Extract the [X, Y] coordinate from the center of the cell holding the provided text.  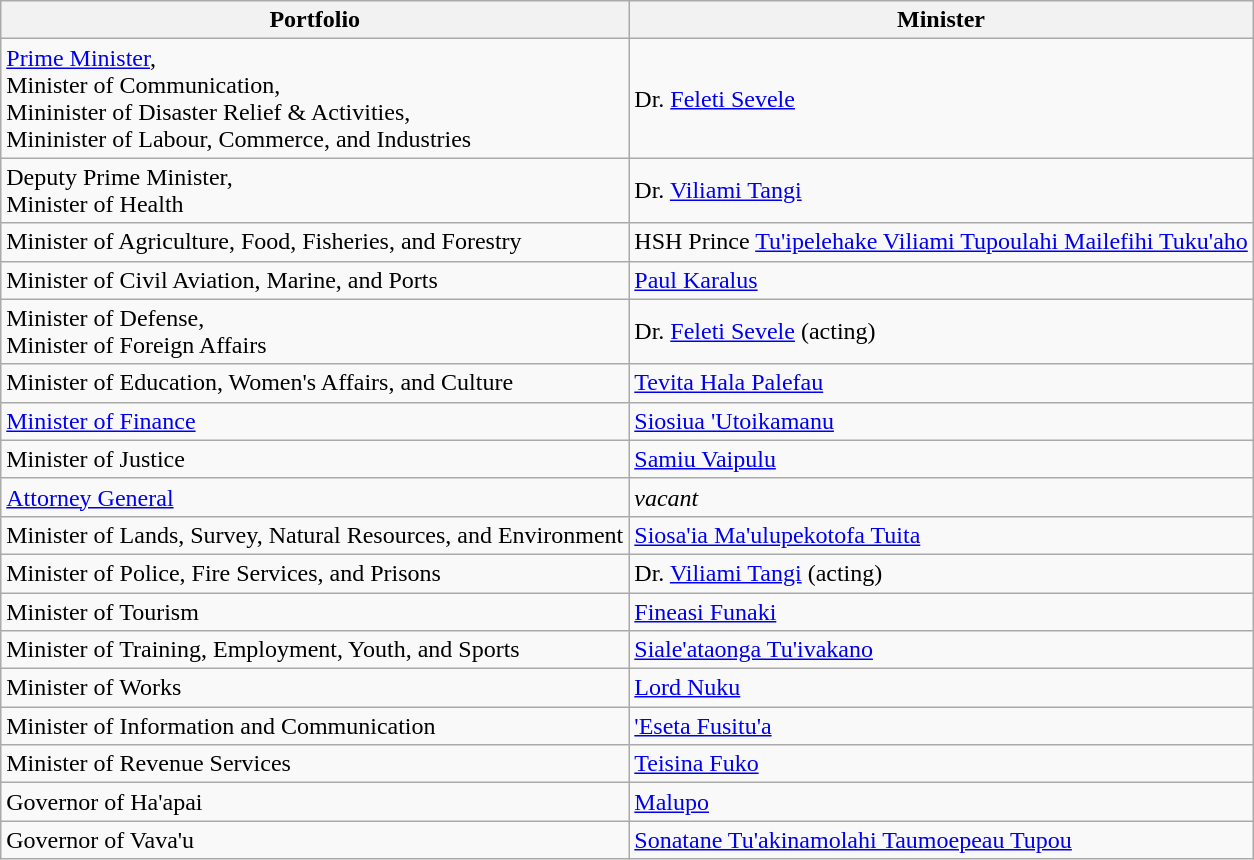
Minister [942, 20]
Minister of Revenue Services [315, 764]
Minister of Defense, Minister of Foreign Affairs [315, 332]
Paul Karalus [942, 280]
Lord Nuku [942, 688]
Prime Minister, Minister of Communication, Mininister of Disaster Relief & Activities, Mininister of Labour, Commerce, and Industries [315, 98]
Minister of Lands, Survey, Natural Resources, and Environment [315, 535]
Samiu Vaipulu [942, 459]
Minister of Finance [315, 421]
vacant [942, 497]
Portfolio [315, 20]
HSH Prince Tu'ipelehake Viliami Tupoulahi Mailefihi Tuku'aho [942, 242]
Dr. Viliami Tangi [942, 190]
Minister of Education, Women's Affairs, and Culture [315, 383]
Siale'ataonga Tu'ivakano [942, 650]
Deputy Prime Minister, Minister of Health [315, 190]
Sonatane Tu'akinamolahi Taumoepeau Tupou [942, 840]
Tevita Hala Palefau [942, 383]
Minister of Justice [315, 459]
Attorney General [315, 497]
Dr. Viliami Tangi (acting) [942, 573]
Minister of Agriculture, Food, Fisheries, and Forestry [315, 242]
Minister of Tourism [315, 611]
Dr. Feleti Sevele [942, 98]
Minister of Information and Communication [315, 726]
Siosa'ia Ma'ulupekotofa Tuita [942, 535]
Siosiua 'Utoikamanu [942, 421]
Governor of Ha'apai [315, 802]
Minister of Training, Employment, Youth, and Sports [315, 650]
Minister of Police, Fire Services, and Prisons [315, 573]
Malupo [942, 802]
'Eseta Fusitu'a [942, 726]
Fineasi Funaki [942, 611]
Dr. Feleti Sevele (acting) [942, 332]
Minister of Works [315, 688]
Teisina Fuko [942, 764]
Minister of Civil Aviation, Marine, and Ports [315, 280]
Governor of Vava'u [315, 840]
